Pinpoint the cell where the given text exists, returning its (X, Y) midpoint coordinate. 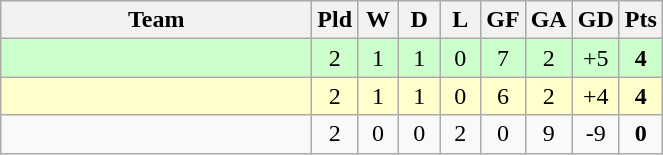
7 (503, 58)
GF (503, 20)
9 (548, 134)
L (460, 20)
Pld (335, 20)
W (378, 20)
-9 (596, 134)
+5 (596, 58)
Pts (640, 20)
GD (596, 20)
+4 (596, 96)
Team (156, 20)
6 (503, 96)
GA (548, 20)
D (420, 20)
